Extract the [x, y] coordinate from the center of the cell holding the provided text.  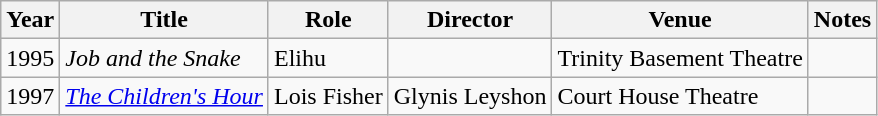
Trinity Basement Theatre [680, 58]
Elihu [328, 58]
Glynis Leyshon [470, 96]
The Children's Hour [164, 96]
Director [470, 20]
Year [30, 20]
Role [328, 20]
Venue [680, 20]
Notes [842, 20]
Title [164, 20]
Job and the Snake [164, 58]
1995 [30, 58]
Court House Theatre [680, 96]
Lois Fisher [328, 96]
1997 [30, 96]
